Determine the (x, y) coordinate at the center of the cell enclosing the given text.  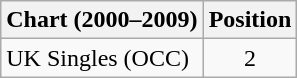
2 (250, 58)
UK Singles (OCC) (102, 58)
Chart (2000–2009) (102, 20)
Position (250, 20)
